Search for the cell housing the specified text and yield its [X, Y] center coordinate. 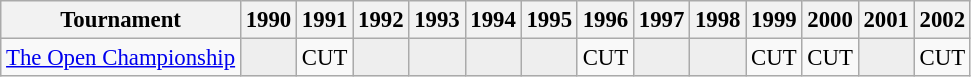
1993 [437, 20]
2000 [830, 20]
The Open Championship [121, 58]
1995 [549, 20]
1992 [381, 20]
1997 [661, 20]
1994 [493, 20]
1990 [268, 20]
1996 [605, 20]
1991 [325, 20]
2002 [942, 20]
1999 [774, 20]
1998 [718, 20]
Tournament [121, 20]
2001 [886, 20]
